Return (X, Y) of the center of cell containing provided text 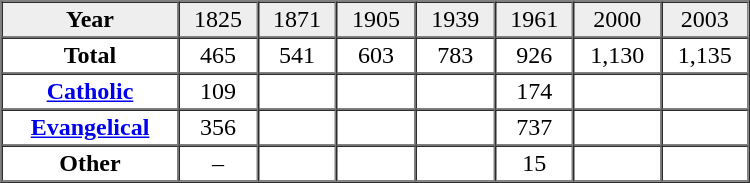
1871 (298, 20)
1961 (534, 20)
783 (456, 56)
926 (534, 56)
174 (534, 92)
737 (534, 128)
15 (534, 164)
2003 (704, 20)
1,135 (704, 56)
Catholic (90, 92)
356 (218, 128)
541 (298, 56)
– (218, 164)
1939 (456, 20)
2000 (618, 20)
465 (218, 56)
109 (218, 92)
1905 (376, 20)
1,130 (618, 56)
Evangelical (90, 128)
603 (376, 56)
1825 (218, 20)
Total (90, 56)
Other (90, 164)
Year (90, 20)
